Locate the cell with the specified text and output its (x, y) center coordinate. 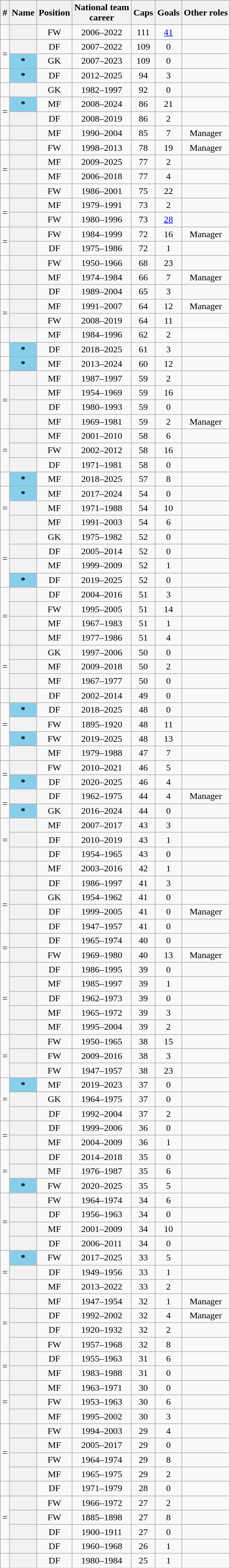
1971–1981 (102, 465)
1955–1963 (102, 1359)
60 (143, 364)
2002–2012 (102, 450)
1980–1984 (102, 1560)
1997–2006 (102, 652)
2013–2024 (102, 364)
2007–2022 (102, 47)
1986–2001 (102, 191)
22 (169, 191)
19 (169, 147)
1992–2002 (102, 1315)
1971–1988 (102, 508)
2019–2023 (102, 1085)
15 (169, 1041)
2010–2021 (102, 768)
61 (143, 349)
1986–1995 (102, 969)
1984–1999 (102, 234)
1967–1977 (102, 681)
1960–1968 (102, 1546)
2001–2010 (102, 436)
1954–1965 (102, 854)
1969–1980 (102, 955)
2002–2014 (102, 696)
49 (143, 696)
57 (143, 479)
1991–2003 (102, 522)
42 (143, 868)
1989–2004 (102, 292)
1999–2009 (102, 566)
1998–2013 (102, 147)
1950–1966 (102, 263)
25 (143, 1560)
1995–2004 (102, 1027)
1974–1984 (102, 277)
2012–2025 (102, 75)
1987–1997 (102, 378)
14 (169, 609)
1900–1911 (102, 1532)
2013–2022 (102, 1287)
1982–1997 (102, 90)
1963–1971 (102, 1388)
1977–1986 (102, 638)
2004–2016 (102, 594)
1999–2006 (102, 1128)
1992–2004 (102, 1113)
1991–2007 (102, 306)
1957–1968 (102, 1344)
2008–2024 (102, 104)
Position (54, 13)
1995–2002 (102, 1416)
1979–1991 (102, 205)
1965–1972 (102, 1013)
2017–2024 (102, 494)
1971–1979 (102, 1488)
2014–2018 (102, 1157)
1895–1920 (102, 724)
1950–1965 (102, 1041)
Caps (143, 13)
2003–2016 (102, 868)
1962–1973 (102, 998)
1990–2004 (102, 133)
65 (143, 292)
1980–1996 (102, 220)
21 (169, 104)
1966–1972 (102, 1503)
2007–2017 (102, 825)
# (5, 13)
1995–2005 (102, 609)
62 (143, 335)
75 (143, 191)
2009–2018 (102, 667)
2006–2022 (102, 32)
1964–1975 (102, 1099)
2017–2025 (102, 1258)
1962–1975 (102, 796)
1965–1975 (102, 1474)
1980–1993 (102, 407)
85 (143, 133)
1920–1932 (102, 1330)
1999–2005 (102, 912)
92 (143, 90)
1956–1963 (102, 1215)
68 (143, 263)
1994–2003 (102, 1431)
1979–1988 (102, 753)
1985–1997 (102, 984)
1986–1997 (102, 883)
1965–1974 (102, 941)
National team career (102, 13)
2006–2011 (102, 1243)
2016–2024 (102, 811)
1984–1996 (102, 335)
2005–2017 (102, 1445)
66 (143, 277)
Name (23, 13)
2005–2014 (102, 551)
1949–1956 (102, 1272)
2009–2025 (102, 162)
1954–1962 (102, 897)
2001–2009 (102, 1229)
78 (143, 147)
2009–2016 (102, 1056)
1983–1988 (102, 1373)
26 (143, 1546)
2004–2009 (102, 1143)
1975–1986 (102, 249)
2006–2018 (102, 176)
Goals (169, 13)
Other roles (206, 13)
1947–1954 (102, 1301)
2010–2019 (102, 839)
1885–1898 (102, 1517)
1967–1983 (102, 623)
1975–1982 (102, 537)
94 (143, 75)
111 (143, 32)
47 (143, 753)
1969–1981 (102, 422)
1953–1963 (102, 1402)
1976–1987 (102, 1171)
2007–2023 (102, 61)
1954–1969 (102, 392)
